Search for the cell housing the specified text and yield its (X, Y) center coordinate. 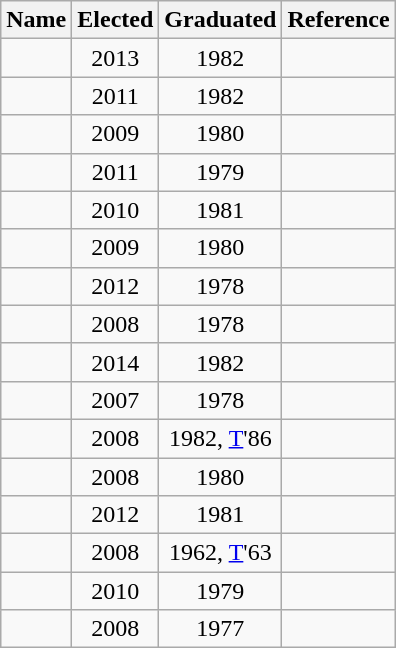
Graduated (220, 20)
Reference (338, 20)
2007 (116, 400)
Elected (116, 20)
2014 (116, 362)
1982, T'86 (220, 438)
Name (36, 20)
1977 (220, 629)
1962, T'63 (220, 553)
2013 (116, 58)
